Identify which cell holds the provided text, then report its (X, Y) central coordinate. 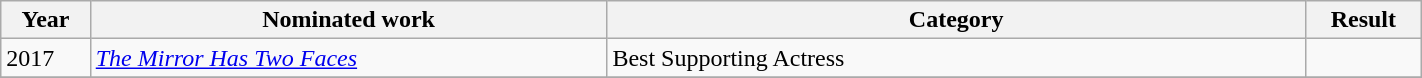
2017 (46, 58)
The Mirror Has Two Faces (348, 58)
Best Supporting Actress (956, 58)
Year (46, 20)
Nominated work (348, 20)
Result (1363, 20)
Category (956, 20)
